Provide the (X, Y) coordinate of the cell's center where the given text is located.  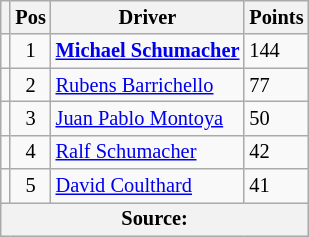
42 (276, 152)
Rubens Barrichello (148, 85)
David Coulthard (148, 186)
50 (276, 118)
Driver (148, 17)
1 (30, 51)
Michael Schumacher (148, 51)
Source: (155, 219)
Points (276, 17)
Pos (30, 17)
Juan Pablo Montoya (148, 118)
Ralf Schumacher (148, 152)
144 (276, 51)
2 (30, 85)
5 (30, 186)
3 (30, 118)
41 (276, 186)
4 (30, 152)
77 (276, 85)
